Provide the [x, y] coordinate of the cell's center where the given text is located.  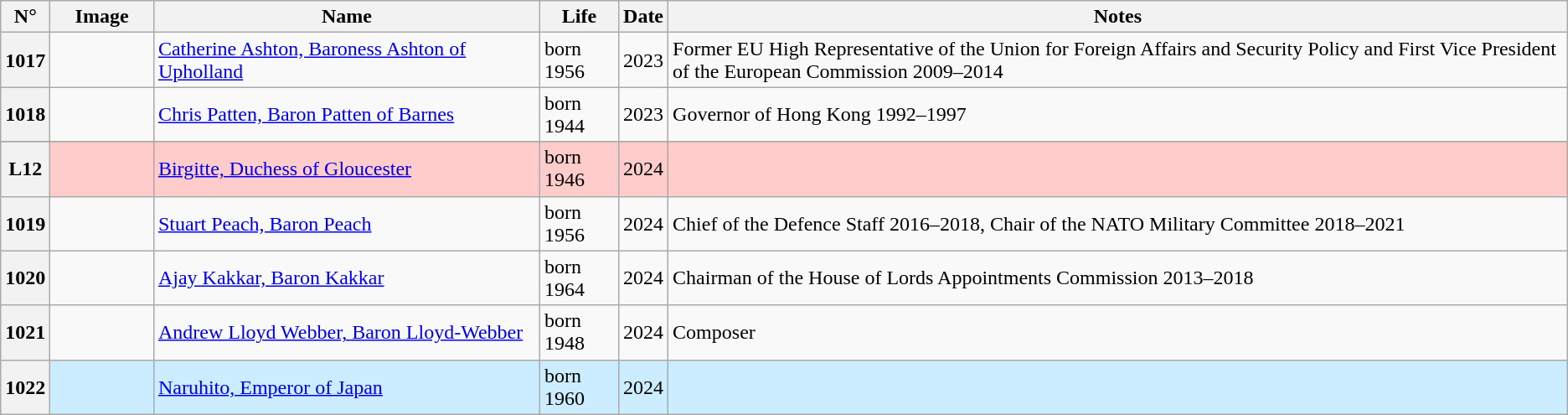
Naruhito, Emperor of Japan [347, 387]
1021 [25, 332]
Name [347, 17]
born 1964 [579, 278]
Andrew Lloyd Webber, Baron Lloyd-Webber [347, 332]
Ajay Kakkar, Baron Kakkar [347, 278]
Former EU High Representative of the Union for Foreign Affairs and Security Policy and First Vice President of the European Commission 2009–2014 [1118, 60]
Image [102, 17]
born 1960 [579, 387]
1017 [25, 60]
Chris Patten, Baron Patten of Barnes [347, 114]
Catherine Ashton, Baroness Ashton of Upholland [347, 60]
Life [579, 17]
born 1946 [579, 169]
born 1944 [579, 114]
1018 [25, 114]
Date [643, 17]
Composer [1118, 332]
1019 [25, 223]
Chief of the Defence Staff 2016–2018, Chair of the NATO Military Committee 2018–2021 [1118, 223]
Stuart Peach, Baron Peach [347, 223]
L12 [25, 169]
Governor of Hong Kong 1992–1997 [1118, 114]
1022 [25, 387]
1020 [25, 278]
Chairman of the House of Lords Appointments Commission 2013–2018 [1118, 278]
born 1948 [579, 332]
N° [25, 17]
Notes [1118, 17]
Birgitte, Duchess of Gloucester [347, 169]
